Return the [x, y] coordinate for the center point of the cell that contains the specified text.  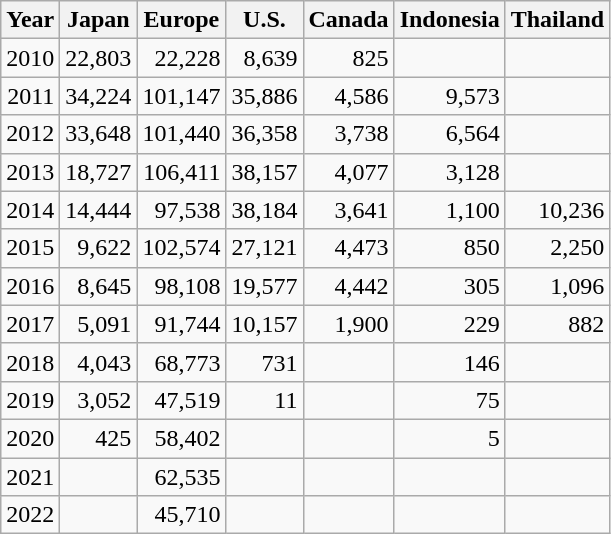
27,121 [264, 248]
11 [264, 400]
4,043 [98, 362]
36,358 [264, 134]
4,473 [348, 248]
1,100 [450, 210]
3,128 [450, 172]
2,250 [557, 248]
2011 [30, 96]
18,727 [98, 172]
34,224 [98, 96]
3,738 [348, 134]
2012 [30, 134]
2013 [30, 172]
825 [348, 58]
229 [450, 324]
2021 [30, 477]
19,577 [264, 286]
38,184 [264, 210]
33,648 [98, 134]
98,108 [182, 286]
2019 [30, 400]
1,900 [348, 324]
9,573 [450, 96]
731 [264, 362]
5 [450, 438]
101,440 [182, 134]
45,710 [182, 515]
5,091 [98, 324]
6,564 [450, 134]
22,803 [98, 58]
425 [98, 438]
38,157 [264, 172]
91,744 [182, 324]
Europe [182, 20]
Indonesia [450, 20]
2010 [30, 58]
Canada [348, 20]
8,645 [98, 286]
3,052 [98, 400]
2017 [30, 324]
U.S. [264, 20]
9,622 [98, 248]
75 [450, 400]
3,641 [348, 210]
62,535 [182, 477]
850 [450, 248]
305 [450, 286]
2018 [30, 362]
2016 [30, 286]
22,228 [182, 58]
146 [450, 362]
Year [30, 20]
2022 [30, 515]
882 [557, 324]
97,538 [182, 210]
101,147 [182, 96]
10,157 [264, 324]
2020 [30, 438]
4,442 [348, 286]
8,639 [264, 58]
10,236 [557, 210]
68,773 [182, 362]
4,586 [348, 96]
2015 [30, 248]
1,096 [557, 286]
Thailand [557, 20]
47,519 [182, 400]
102,574 [182, 248]
58,402 [182, 438]
35,886 [264, 96]
14,444 [98, 210]
2014 [30, 210]
106,411 [182, 172]
Japan [98, 20]
4,077 [348, 172]
